Extract the [X, Y] coordinate from the center of the cell holding the provided text.  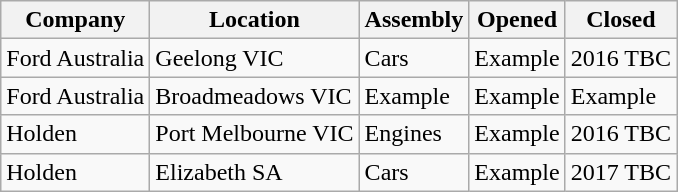
Closed [620, 20]
Broadmeadows VIC [254, 96]
2017 TBC [620, 172]
Location [254, 20]
Opened [517, 20]
Engines [414, 134]
Port Melbourne VIC [254, 134]
Geelong VIC [254, 58]
Company [76, 20]
Elizabeth SA [254, 172]
Assembly [414, 20]
